Pinpoint the cell where the given text exists, returning its [x, y] midpoint coordinate. 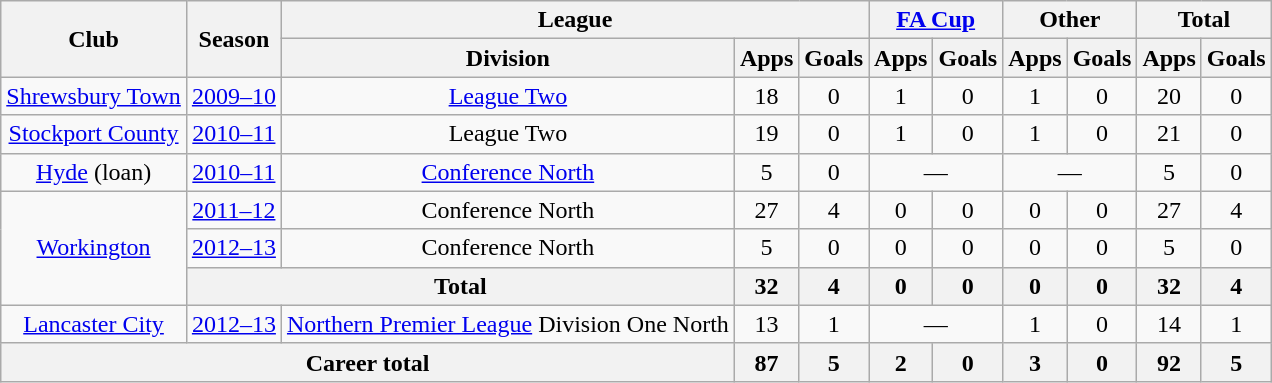
FA Cup [936, 20]
Other [1070, 20]
87 [766, 362]
Stockport County [94, 134]
3 [1035, 362]
21 [1169, 134]
13 [766, 324]
14 [1169, 324]
92 [1169, 362]
19 [766, 134]
Division [508, 58]
Season [234, 39]
Hyde (loan) [94, 172]
League [574, 20]
Northern Premier League Division One North [508, 324]
Lancaster City [94, 324]
Career total [368, 362]
Workington [94, 248]
2009–10 [234, 96]
2 [901, 362]
Club [94, 39]
2011–12 [234, 210]
18 [766, 96]
Shrewsbury Town [94, 96]
20 [1169, 96]
